Determine the (X, Y) coordinate at the center of the cell enclosing the given text.  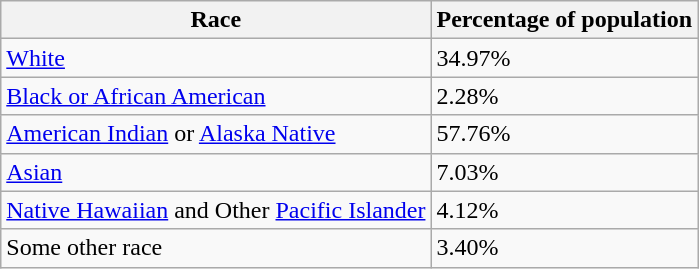
2.28% (564, 96)
White (216, 58)
3.40% (564, 248)
Some other race (216, 248)
Race (216, 20)
Asian (216, 172)
Percentage of population (564, 20)
Native Hawaiian and Other Pacific Islander (216, 210)
Black or African American (216, 96)
57.76% (564, 134)
American Indian or Alaska Native (216, 134)
34.97% (564, 58)
4.12% (564, 210)
7.03% (564, 172)
